Locate the cell with the specified text and output its (x, y) center coordinate. 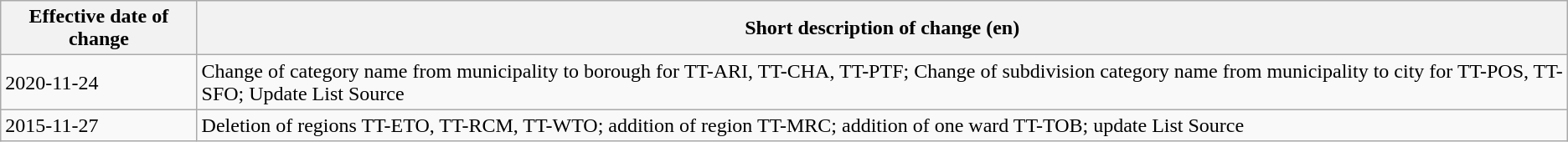
Short description of change (en) (882, 28)
2020-11-24 (99, 82)
2015-11-27 (99, 125)
Effective date of change (99, 28)
Deletion of regions TT-ETO, TT-RCM, TT-WTO; addition of region TT-MRC; addition of one ward TT-TOB; update List Source (882, 125)
